Capture the cell that displays the provided text and extract its [x, y] central coordinate. 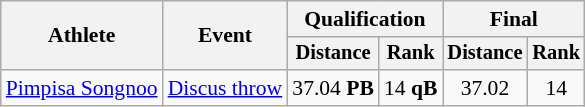
37.02 [484, 88]
Athlete [82, 36]
14 qB [411, 88]
Qualification [364, 19]
Discus throw [226, 88]
Event [226, 36]
Final [513, 19]
37.04 PB [333, 88]
14 [556, 88]
Pimpisa Songnoo [82, 88]
